Extract the (X, Y) coordinate from the center of the cell holding the provided text.  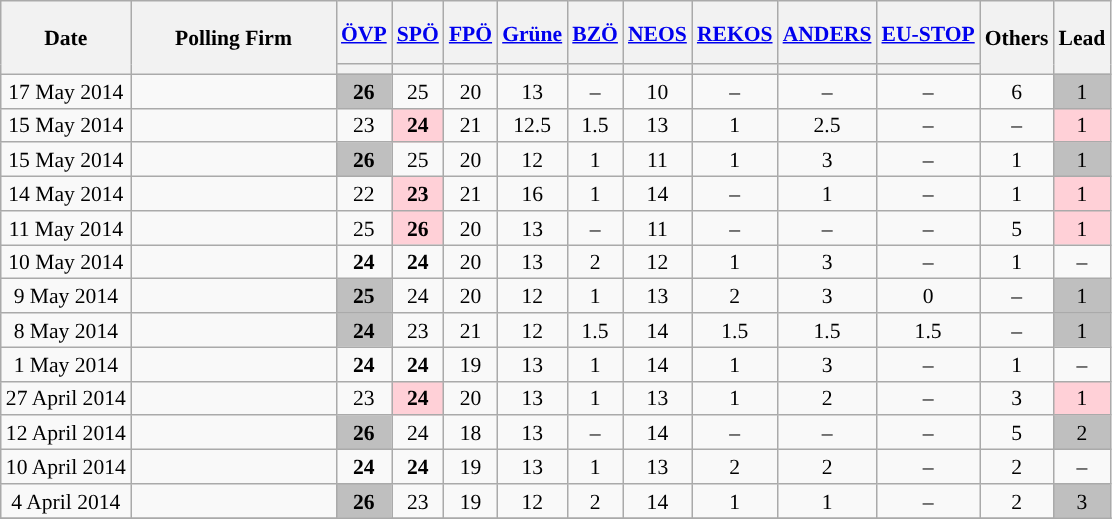
4 April 2014 (66, 501)
Polling Firm (234, 38)
17 May 2014 (66, 91)
10 April 2014 (66, 467)
Lead (1082, 38)
11 May 2014 (66, 228)
REKOS (735, 32)
27 April 2014 (66, 398)
0 (928, 296)
EU-STOP (928, 32)
9 May 2014 (66, 296)
12.5 (532, 125)
10 (658, 91)
18 (470, 433)
1 May 2014 (66, 364)
Others (1017, 38)
Grüne (532, 32)
16 (532, 194)
2.5 (828, 125)
SPÖ (418, 32)
ANDERS (828, 32)
NEOS (658, 32)
14 May 2014 (66, 194)
FPÖ (470, 32)
8 May 2014 (66, 330)
12 April 2014 (66, 433)
6 (1017, 91)
Date (66, 38)
22 (364, 194)
10 May 2014 (66, 262)
BZÖ (595, 32)
ÖVP (364, 32)
